Output the (X, Y) coordinate of the center of the cell containing the given text.  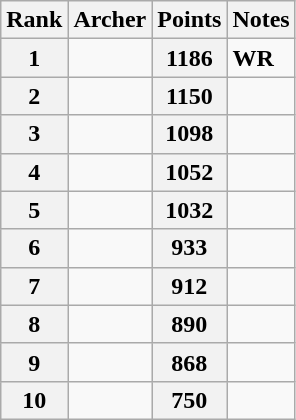
1 (34, 58)
9 (34, 362)
7 (34, 286)
1098 (190, 134)
5 (34, 210)
890 (190, 324)
8 (34, 324)
868 (190, 362)
3 (34, 134)
Archer (110, 20)
Rank (34, 20)
933 (190, 248)
2 (34, 96)
6 (34, 248)
1052 (190, 172)
Points (190, 20)
Notes (261, 20)
1032 (190, 210)
912 (190, 286)
4 (34, 172)
1150 (190, 96)
1186 (190, 58)
WR (261, 58)
10 (34, 400)
750 (190, 400)
